For the text-containing cell, return its midpoint in [X, Y] coordinate format. 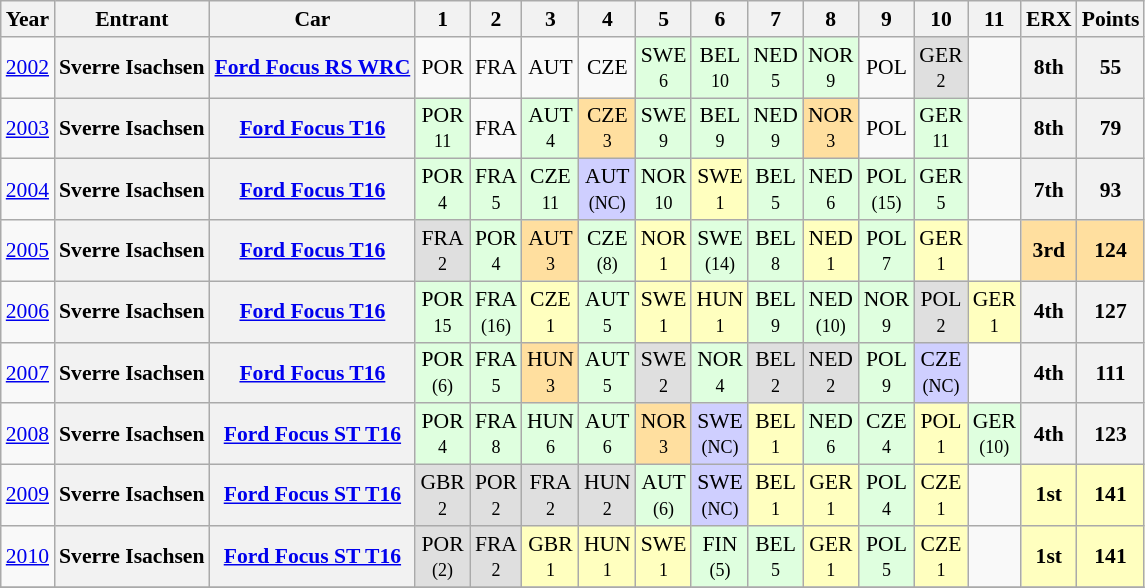
Entrant [132, 19]
BEL2 [775, 372]
AUT6 [608, 434]
BEL10 [720, 68]
4 [608, 19]
2008 [28, 434]
3rd [1049, 250]
HUN6 [550, 434]
Ford Focus RS WRC [312, 68]
2006 [28, 312]
HUN2 [608, 496]
POR(6) [442, 372]
2007 [28, 372]
55 [1111, 68]
9 [887, 19]
SWE6 [664, 68]
2005 [28, 250]
AUT3 [550, 250]
BEL8 [775, 250]
POL1 [940, 434]
127 [1111, 312]
AUT(NC) [608, 190]
POR15 [442, 312]
2 [496, 19]
AUT4 [550, 128]
3 [550, 19]
NOR1 [664, 250]
111 [1111, 372]
NOR10 [664, 190]
CZE [608, 68]
CZE(8) [608, 250]
8 [831, 19]
HUN3 [550, 372]
2004 [28, 190]
POL(15) [887, 190]
NED1 [831, 250]
10 [940, 19]
93 [1111, 190]
CZE11 [550, 190]
SWE(14) [720, 250]
2010 [28, 556]
POR11 [442, 128]
FRA8 [496, 434]
CZE(NC) [940, 372]
NED5 [775, 68]
NOR4 [720, 372]
1 [442, 19]
6 [720, 19]
POL9 [887, 372]
POL7 [887, 250]
11 [994, 19]
AUT [550, 68]
Year [28, 19]
5 [664, 19]
123 [1111, 434]
POR2 [496, 496]
GER5 [940, 190]
CZE3 [608, 128]
FRA(16) [496, 312]
NED9 [775, 128]
SWE2 [664, 372]
7 [775, 19]
79 [1111, 128]
7th [1049, 190]
Car [312, 19]
POR(2) [442, 556]
NED(10) [831, 312]
AUT(6) [664, 496]
Points [1111, 19]
2002 [28, 68]
POR [442, 68]
GER2 [940, 68]
SWE9 [664, 128]
NED2 [831, 372]
ERX [1049, 19]
2003 [28, 128]
POL4 [887, 496]
GBR1 [550, 556]
GBR2 [442, 496]
CZE4 [887, 434]
POL2 [940, 312]
GER11 [940, 128]
GER(10) [994, 434]
124 [1111, 250]
POL5 [887, 556]
FIN(5) [720, 556]
2009 [28, 496]
